For the text-containing cell, return its midpoint in [X, Y] coordinate format. 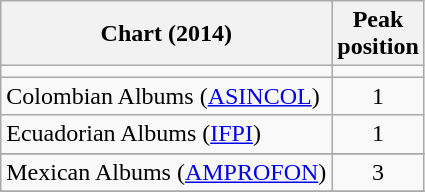
Chart (2014) [166, 34]
Colombian Albums (ASINCOL) [166, 96]
Peakposition [378, 34]
Ecuadorian Albums (IFPI) [166, 134]
3 [378, 172]
Mexican Albums (AMPROFON) [166, 172]
